Detect which cell encompasses the target text, then output its (X, Y) center coordinate. 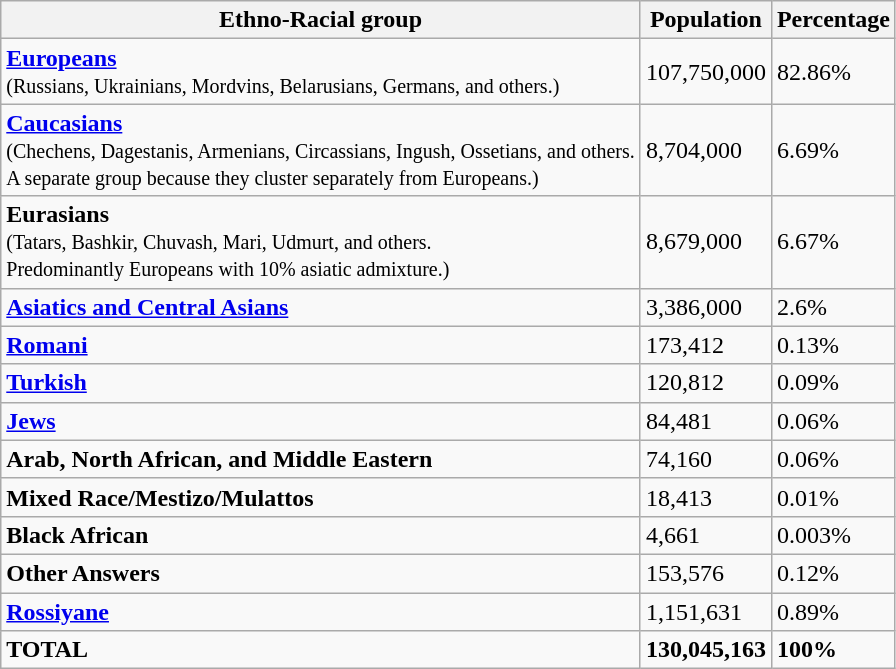
0.01% (833, 497)
107,750,000 (706, 72)
2.6% (833, 307)
84,481 (706, 421)
Arab, North African, and Middle Eastern (321, 459)
100% (833, 650)
Population (706, 20)
6.69% (833, 150)
Eurasians(Tatars, Bashkir, Chuvash, Mari, Udmurt, and others.Predominantly Europeans with 10% asiatic admixture.) (321, 242)
Turkish (321, 383)
Ethno-Racial group (321, 20)
Percentage (833, 20)
8,704,000 (706, 150)
Jews (321, 421)
Black African (321, 535)
3,386,000 (706, 307)
6.67% (833, 242)
1,151,631 (706, 611)
Europeans(Russians, Ukrainians, Mordvins, Belarusians, Germans, and others.) (321, 72)
74,160 (706, 459)
Romani (321, 345)
153,576 (706, 573)
0.003% (833, 535)
Mixed Race/Mestizo/Mulattos (321, 497)
0.12% (833, 573)
0.09% (833, 383)
82.86% (833, 72)
18,413 (706, 497)
Asiatics and Central Asians (321, 307)
TOTAL (321, 650)
0.13% (833, 345)
Rossiyane (321, 611)
0.89% (833, 611)
Other Answers (321, 573)
8,679,000 (706, 242)
120,812 (706, 383)
130,045,163 (706, 650)
4,661 (706, 535)
173,412 (706, 345)
